For the text-containing cell, return its midpoint in [X, Y] coordinate format. 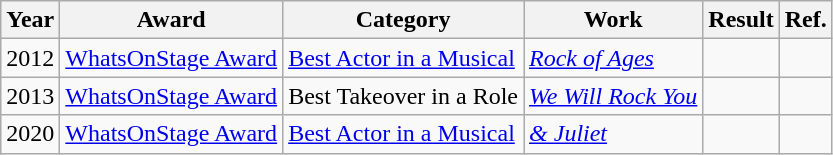
2012 [30, 58]
2020 [30, 134]
Year [30, 20]
Rock of Ages [614, 58]
Category [404, 20]
We Will Rock You [614, 96]
2013 [30, 96]
Award [172, 20]
Ref. [806, 20]
& Juliet [614, 134]
Work [614, 20]
Result [741, 20]
Best Takeover in a Role [404, 96]
